Pinpoint the cell where the given text exists, returning its [X, Y] midpoint coordinate. 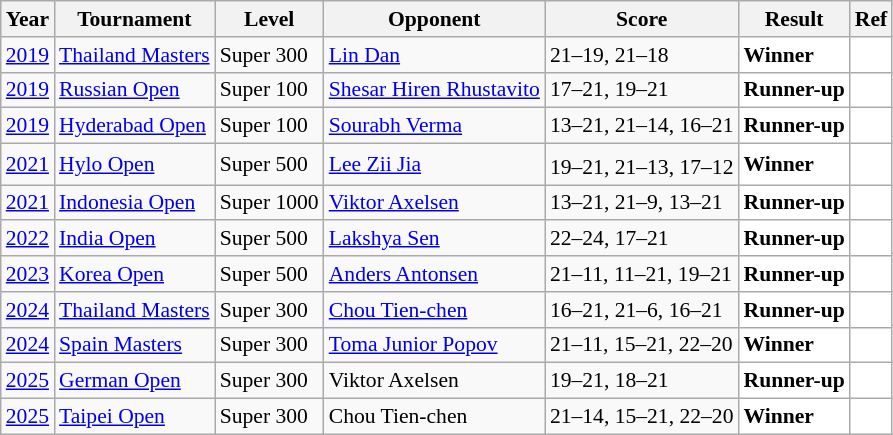
21–11, 11–21, 19–21 [642, 274]
21–14, 15–21, 22–20 [642, 417]
Spain Masters [134, 345]
19–21, 21–13, 17–12 [642, 164]
Hylo Open [134, 164]
Toma Junior Popov [434, 345]
India Open [134, 239]
Lee Zii Jia [434, 164]
Tournament [134, 19]
22–24, 17–21 [642, 239]
2023 [28, 274]
21–19, 21–18 [642, 55]
Ref [871, 19]
Lakshya Sen [434, 239]
Year [28, 19]
13–21, 21–14, 16–21 [642, 126]
Level [270, 19]
Lin Dan [434, 55]
Hyderabad Open [134, 126]
Result [794, 19]
Shesar Hiren Rhustavito [434, 90]
Korea Open [134, 274]
21–11, 15–21, 22–20 [642, 345]
German Open [134, 381]
Indonesia Open [134, 203]
Taipei Open [134, 417]
2022 [28, 239]
19–21, 18–21 [642, 381]
Score [642, 19]
13–21, 21–9, 13–21 [642, 203]
Super 1000 [270, 203]
Russian Open [134, 90]
Anders Antonsen [434, 274]
Sourabh Verma [434, 126]
16–21, 21–6, 16–21 [642, 310]
17–21, 19–21 [642, 90]
Opponent [434, 19]
